Detect which cell encompasses the target text, then output its (x, y) center coordinate. 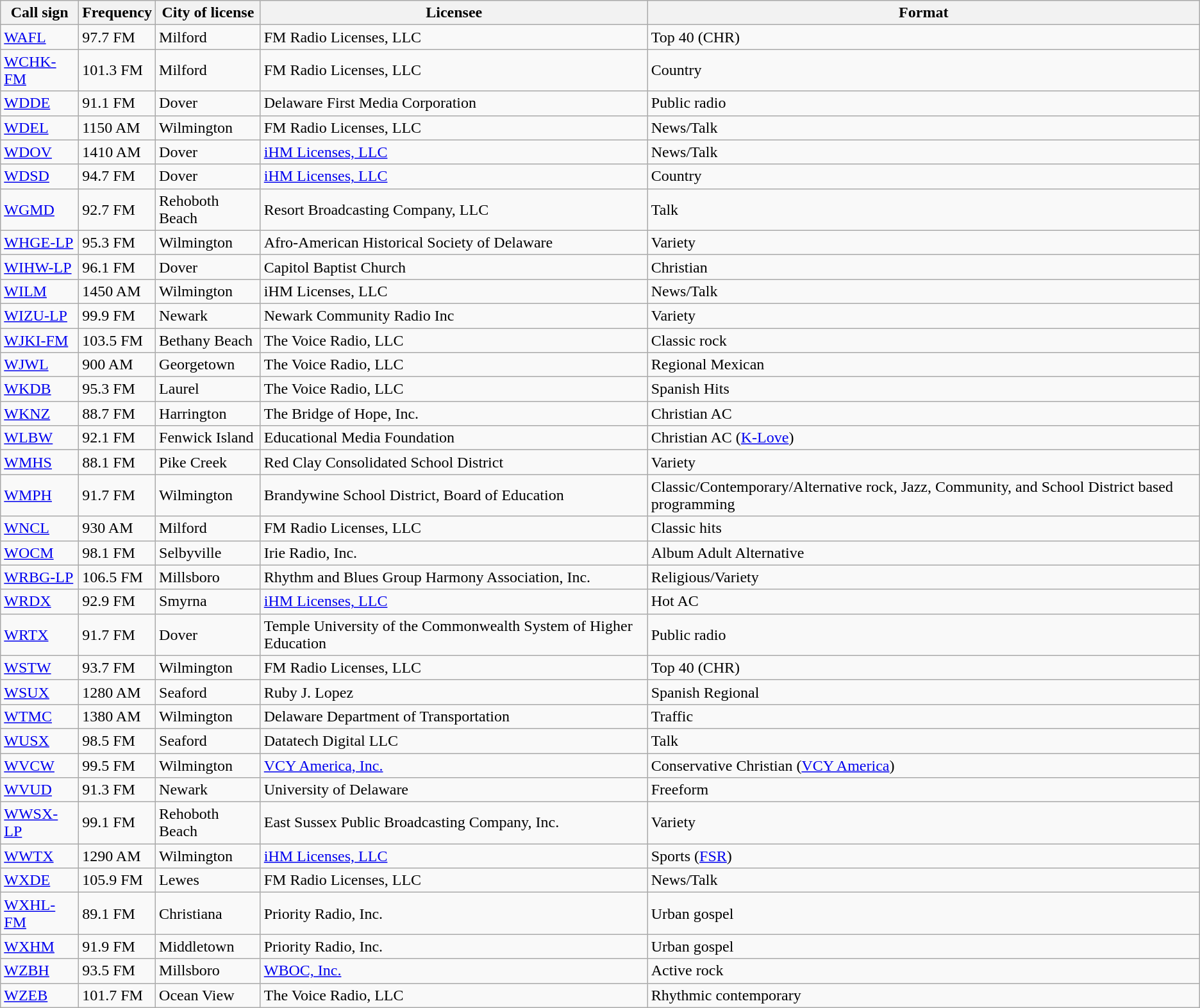
Conservative Christian (VCY America) (923, 765)
Brandywine School District, Board of Education (454, 495)
WGMD (40, 209)
88.7 FM (117, 414)
WNCL (40, 528)
Delaware Department of Transportation (454, 716)
Harrington (208, 414)
WXDE (40, 880)
97.7 FM (117, 37)
WXHM (40, 946)
East Sussex Public Broadcasting Company, Inc. (454, 823)
WZEB (40, 995)
WDSD (40, 176)
Irie Radio, Inc. (454, 553)
99.1 FM (117, 823)
900 AM (117, 365)
Middletown (208, 946)
WMPH (40, 495)
Freeform (923, 790)
WDEL (40, 128)
Frequency (117, 13)
WVUD (40, 790)
Religious/Variety (923, 577)
Temple University of the Commonwealth System of Higher Education (454, 635)
City of license (208, 13)
930 AM (117, 528)
Christian (923, 267)
101.3 FM (117, 71)
92.9 FM (117, 601)
92.7 FM (117, 209)
96.1 FM (117, 267)
WRDX (40, 601)
WOCM (40, 553)
1450 AM (117, 291)
WSUX (40, 692)
Fenwick Island (208, 438)
93.7 FM (117, 668)
WTMC (40, 716)
98.1 FM (117, 553)
WILM (40, 291)
WAFL (40, 37)
Datatech Digital LLC (454, 741)
Christian AC (923, 414)
Capitol Baptist Church (454, 267)
Classic rock (923, 340)
WBOC, Inc. (454, 971)
WHGE-LP (40, 242)
Classic/Contemporary/Alternative rock, Jazz, Community, and School District based programming (923, 495)
105.9 FM (117, 880)
Traffic (923, 716)
Red Clay Consolidated School District (454, 462)
WUSX (40, 741)
Spanish Regional (923, 692)
Christian AC (K-Love) (923, 438)
Newark Community Radio Inc (454, 315)
Call sign (40, 13)
Hot AC (923, 601)
Ocean View (208, 995)
1150 AM (117, 128)
1410 AM (117, 152)
WVCW (40, 765)
WJKI-FM (40, 340)
WDDE (40, 103)
Bethany Beach (208, 340)
101.7 FM (117, 995)
Lewes (208, 880)
Pike Creek (208, 462)
Licensee (454, 13)
1380 AM (117, 716)
Sports (FSR) (923, 856)
Regional Mexican (923, 365)
Classic hits (923, 528)
91.3 FM (117, 790)
89.1 FM (117, 913)
Selbyville (208, 553)
Delaware First Media Corporation (454, 103)
Afro-American Historical Society of Delaware (454, 242)
Laurel (208, 389)
Ruby J. Lopez (454, 692)
The Bridge of Hope, Inc. (454, 414)
91.9 FM (117, 946)
Christiana (208, 913)
99.9 FM (117, 315)
WDOV (40, 152)
WSTW (40, 668)
WWSX-LP (40, 823)
Educational Media Foundation (454, 438)
94.7 FM (117, 176)
Resort Broadcasting Company, LLC (454, 209)
WRTX (40, 635)
WZBH (40, 971)
WKDB (40, 389)
WWTX (40, 856)
1290 AM (117, 856)
Georgetown (208, 365)
WKNZ (40, 414)
88.1 FM (117, 462)
WLBW (40, 438)
WRBG-LP (40, 577)
91.1 FM (117, 103)
WIZU-LP (40, 315)
99.5 FM (117, 765)
Rhythm and Blues Group Harmony Association, Inc. (454, 577)
93.5 FM (117, 971)
Active rock (923, 971)
Spanish Hits (923, 389)
Format (923, 13)
Album Adult Alternative (923, 553)
WXHL-FM (40, 913)
1280 AM (117, 692)
WJWL (40, 365)
WIHW-LP (40, 267)
Rhythmic contemporary (923, 995)
Smyrna (208, 601)
VCY America, Inc. (454, 765)
92.1 FM (117, 438)
WCHK-FM (40, 71)
WMHS (40, 462)
106.5 FM (117, 577)
103.5 FM (117, 340)
University of Delaware (454, 790)
98.5 FM (117, 741)
